Locate the cell with the specified text and output its [x, y] center coordinate. 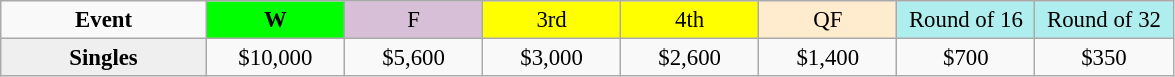
W [275, 20]
Round of 32 [1104, 20]
$10,000 [275, 58]
$350 [1104, 58]
Round of 16 [966, 20]
Event [104, 20]
Singles [104, 58]
$1,400 [828, 58]
F [413, 20]
$2,600 [690, 58]
3rd [552, 20]
$5,600 [413, 58]
4th [690, 20]
QF [828, 20]
$3,000 [552, 58]
$700 [966, 58]
